Capture the cell that displays the provided text and extract its [X, Y] central coordinate. 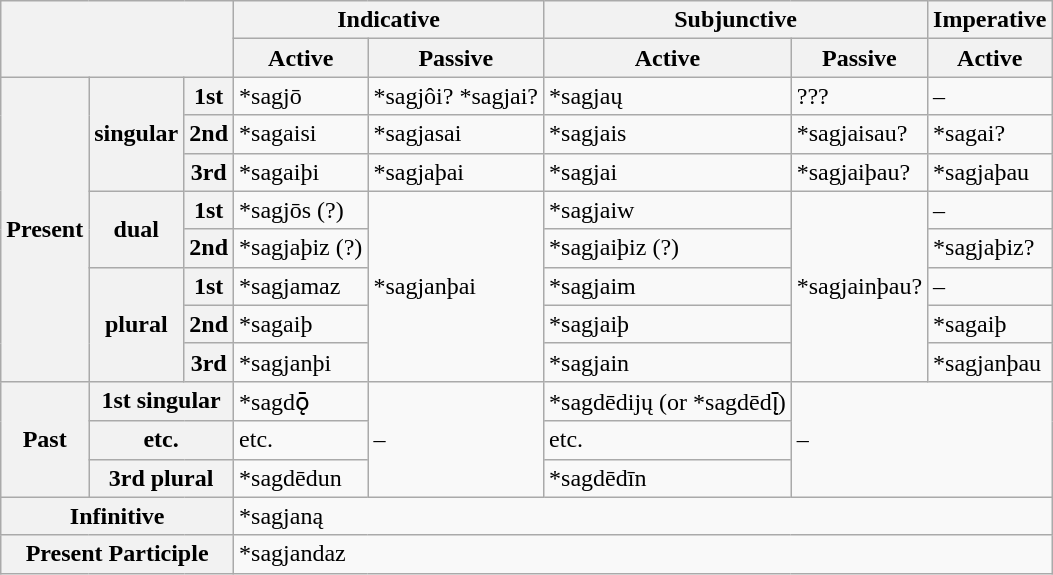
*sagjaim [668, 286]
*sagjanþai [456, 286]
*sagdǭ [301, 401]
*sagjaiþiz (?) [668, 248]
*sagjamaz [301, 286]
*sagjain [668, 362]
*sagjaiþau? [859, 172]
plural [136, 324]
Past [45, 439]
*sagjōs (?) [301, 210]
*sagjaiþ [668, 324]
Present [45, 229]
3rd plural [162, 478]
*sagjaų [668, 96]
*sagjais [668, 134]
*sagjaþiz? [990, 248]
*sagjasai [456, 134]
*sagai? [990, 134]
*sagaisi [301, 134]
singular [136, 134]
Indicative [389, 20]
Infinitive [118, 516]
*sagjai [668, 172]
*sagdēdun [301, 478]
1st singular [162, 401]
*sagjaną [643, 516]
*sagjaiw [668, 210]
*sagjainþau? [859, 286]
*sagjanþau [990, 362]
*sagjaþai [456, 172]
*sagjaþiz (?) [301, 248]
*sagjôi? *sagjai? [456, 96]
*sagdēdīn [668, 478]
*sagjanþi [301, 362]
*sagjaþau [990, 172]
*sagjandaz [643, 554]
*sagjō [301, 96]
Present Participle [118, 554]
Imperative [990, 20]
*sagjaisau? [859, 134]
dual [136, 229]
*sagaiþi [301, 172]
??? [859, 96]
*sagdēdijų (or *sagdēdį̄) [668, 401]
Subjunctive [736, 20]
